Extract the (x, y) coordinate from the center of the cell holding the provided text.  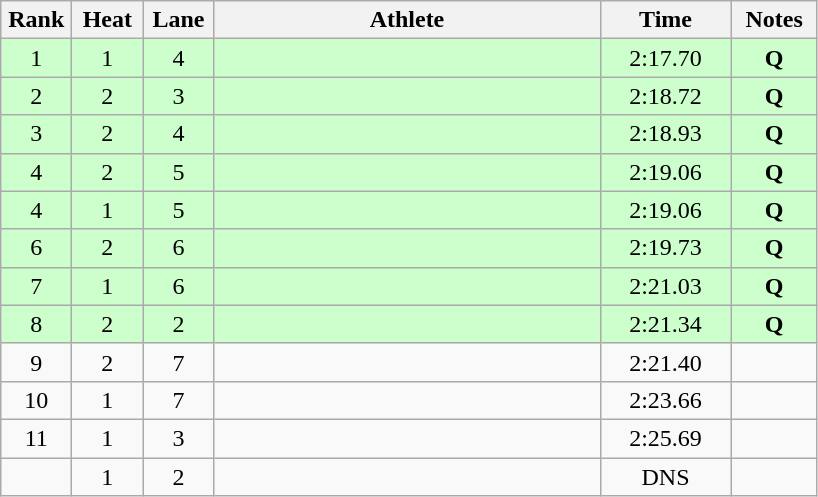
8 (36, 324)
2:21.40 (666, 362)
Rank (36, 20)
Time (666, 20)
Heat (108, 20)
2:17.70 (666, 58)
2:25.69 (666, 438)
Athlete (407, 20)
9 (36, 362)
2:19.73 (666, 248)
Lane (178, 20)
2:18.72 (666, 96)
2:23.66 (666, 400)
DNS (666, 477)
2:21.03 (666, 286)
Notes (774, 20)
10 (36, 400)
2:21.34 (666, 324)
11 (36, 438)
2:18.93 (666, 134)
